Identify which cell holds the provided text, then report its (x, y) central coordinate. 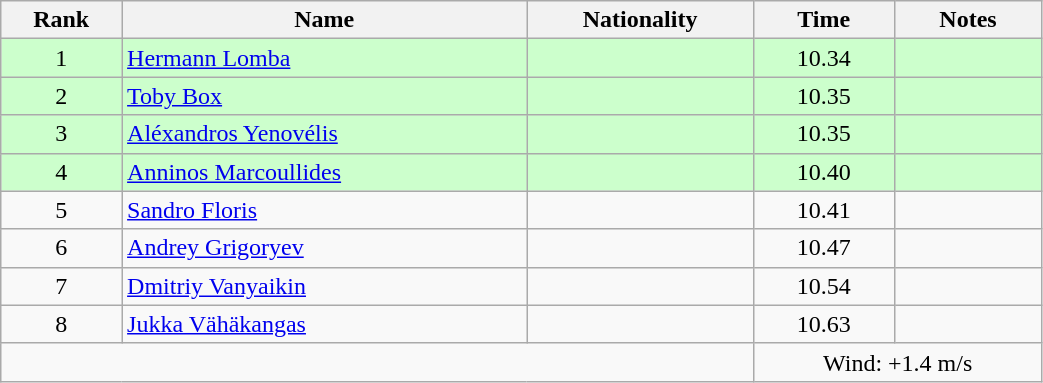
Notes (968, 20)
10.40 (824, 172)
Wind: +1.4 m/s (898, 362)
7 (62, 286)
Dmitriy Vanyaikin (324, 286)
6 (62, 248)
1 (62, 58)
Andrey Grigoryev (324, 248)
3 (62, 134)
8 (62, 324)
10.41 (824, 210)
Jukka Vähäkangas (324, 324)
10.47 (824, 248)
Aléxandros Yenovélis (324, 134)
Hermann Lomba (324, 58)
4 (62, 172)
Name (324, 20)
10.54 (824, 286)
10.63 (824, 324)
Toby Box (324, 96)
5 (62, 210)
10.34 (824, 58)
2 (62, 96)
Rank (62, 20)
Anninos Marcoullides (324, 172)
Nationality (640, 20)
Time (824, 20)
Sandro Floris (324, 210)
